Find where the given text appears and provide that cell's center as [x, y] coordinate. 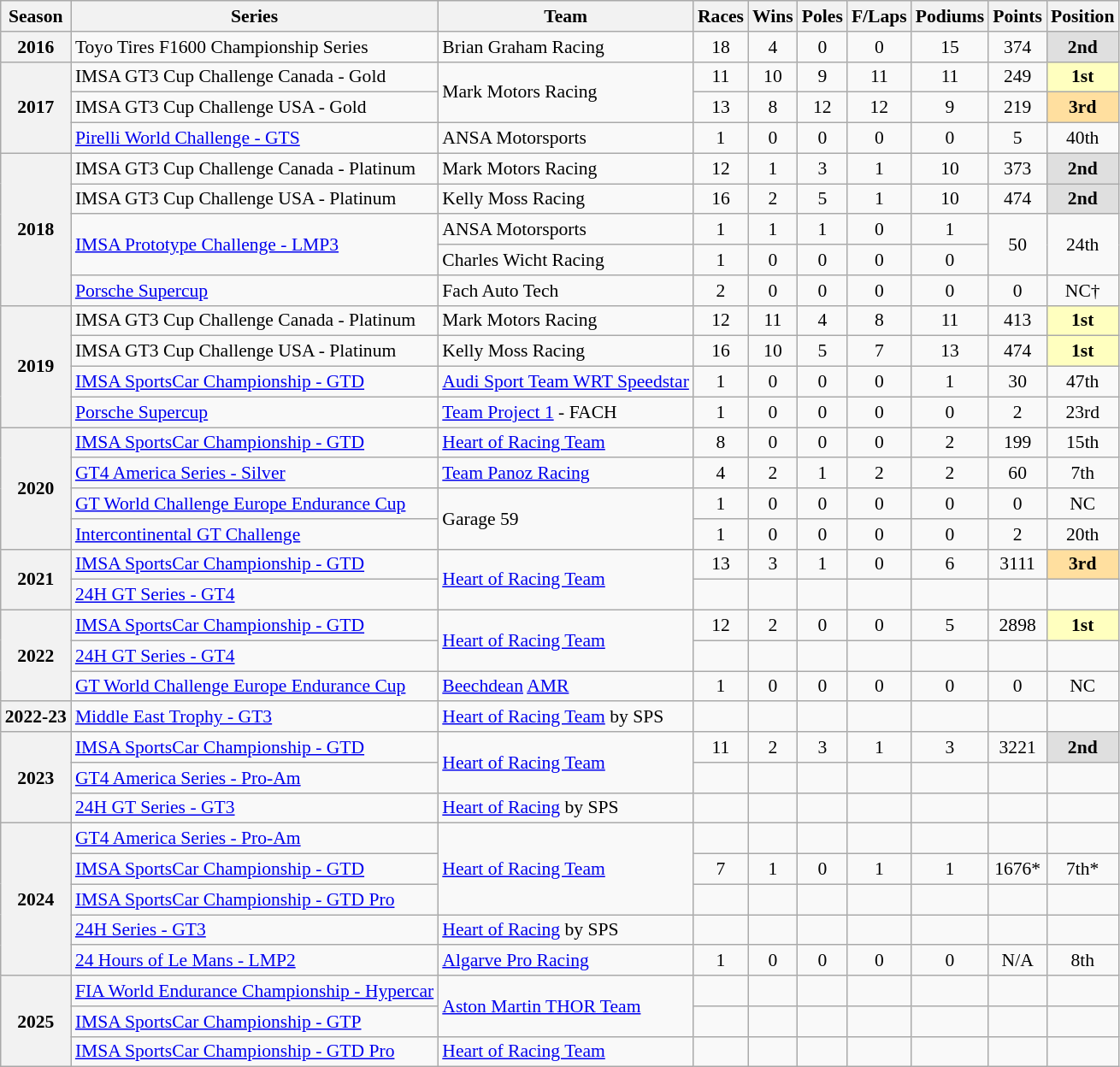
2020 [36, 488]
Points [1017, 16]
Races [721, 16]
Toyo Tires F1600 Championship Series [255, 47]
40th [1082, 139]
Pirelli World Challenge - GTS [255, 139]
IMSA GT3 Cup Challenge Canada - Gold [255, 77]
Fach Auto Tech [566, 291]
2025 [36, 1021]
24H Series - GT3 [255, 930]
Series [255, 16]
Wins [773, 16]
15 [951, 47]
Middle East Trophy - GT3 [255, 717]
Algarve Pro Racing [566, 961]
24th [1082, 245]
Brian Graham Racing [566, 47]
NC† [1082, 291]
3111 [1017, 564]
GT4 America Series - Silver [255, 474]
Charles Wicht Racing [566, 260]
Season [36, 16]
2021 [36, 580]
20th [1082, 534]
Team [566, 16]
219 [1017, 108]
413 [1017, 321]
18 [721, 47]
Poles [822, 16]
Intercontinental GT Challenge [255, 534]
24 Hours of Le Mans - LMP2 [255, 961]
60 [1017, 474]
249 [1017, 77]
N/A [1017, 961]
2019 [36, 366]
Team Project 1 - FACH [566, 412]
FIA World Endurance Championship - Hypercar [255, 991]
7th [1082, 474]
1676* [1017, 870]
IMSA SportsCar Championship - GTP [255, 1022]
3221 [1017, 747]
Heart of Racing Team by SPS [566, 717]
24H GT Series - GT3 [255, 808]
2898 [1017, 626]
15th [1082, 443]
199 [1017, 443]
Position [1082, 16]
2024 [36, 899]
373 [1017, 168]
Team Panoz Racing [566, 474]
Beechdean AMR [566, 687]
IMSA GT3 Cup Challenge USA - Gold [255, 108]
Aston Martin THOR Team [566, 1005]
47th [1082, 382]
7th* [1082, 870]
2017 [36, 108]
374 [1017, 47]
8th [1082, 961]
2022 [36, 657]
2016 [36, 47]
50 [1017, 245]
2022-23 [36, 717]
30 [1017, 382]
Audi Sport Team WRT Speedstar [566, 382]
2023 [36, 778]
6 [951, 564]
Podiums [951, 16]
Garage 59 [566, 518]
2018 [36, 229]
F/Laps [879, 16]
23rd [1082, 412]
IMSA Prototype Challenge - LMP3 [255, 245]
